For the text-containing cell, return its midpoint in [X, Y] coordinate format. 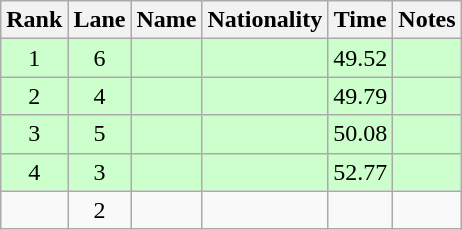
1 [34, 58]
Time [360, 20]
Lane [100, 20]
5 [100, 134]
Name [166, 20]
Notes [427, 20]
Nationality [265, 20]
49.52 [360, 58]
52.77 [360, 172]
Rank [34, 20]
6 [100, 58]
50.08 [360, 134]
49.79 [360, 96]
